Extract the [x, y] coordinate from the center of the cell holding the provided text.  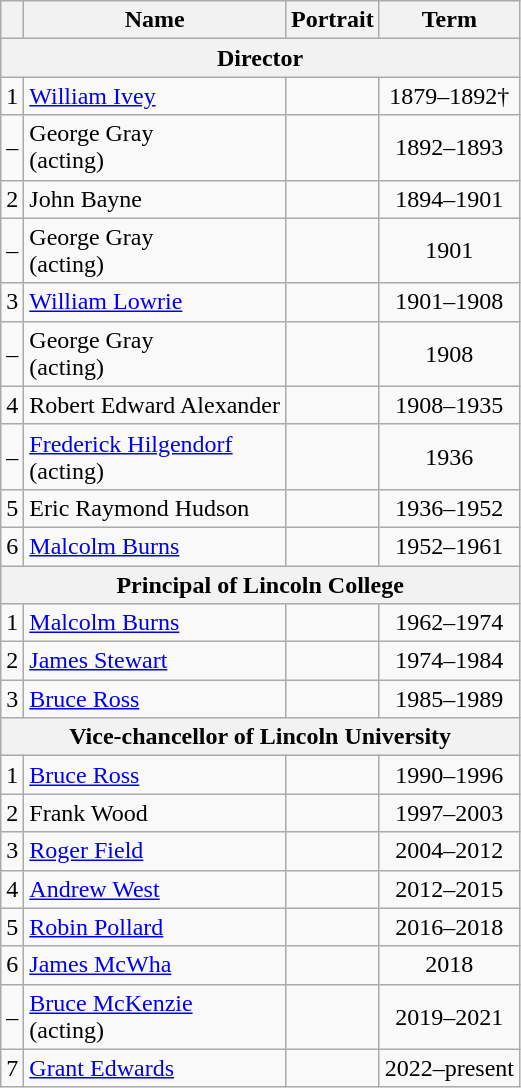
2019–2021 [449, 1016]
John Bayne [155, 199]
Andrew West [155, 889]
2022–present [449, 1068]
1908–1935 [449, 405]
2016–2018 [449, 927]
Vice-chancellor of Lincoln University [260, 737]
7 [12, 1068]
1892–1893 [449, 148]
Robert Edward Alexander [155, 405]
2018 [449, 965]
Grant Edwards [155, 1068]
2012–2015 [449, 889]
Term [449, 20]
2004–2012 [449, 851]
1901–1908 [449, 302]
William Lowrie [155, 302]
1985–1989 [449, 699]
1952–1961 [449, 546]
William Ivey [155, 96]
Name [155, 20]
Eric Raymond Hudson [155, 508]
Frederick Hilgendorf(acting) [155, 456]
1997–2003 [449, 813]
Roger Field [155, 851]
1990–1996 [449, 775]
Robin Pollard [155, 927]
1879–1892† [449, 96]
1908 [449, 354]
1936–1952 [449, 508]
James Stewart [155, 661]
1962–1974 [449, 623]
1936 [449, 456]
James McWha [155, 965]
Portrait [332, 20]
Bruce McKenzie(acting) [155, 1016]
1901 [449, 250]
Principal of Lincoln College [260, 585]
1974–1984 [449, 661]
Frank Wood [155, 813]
1894–1901 [449, 199]
Director [260, 58]
